Pinpoint the cell where the given text exists, returning its (x, y) midpoint coordinate. 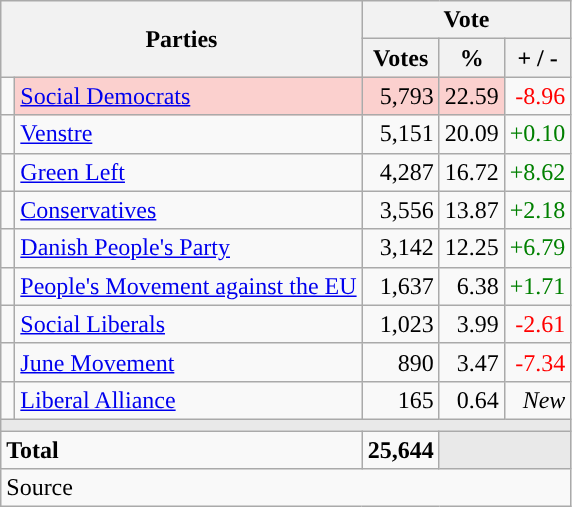
+8.62 (538, 172)
1,637 (400, 286)
+2.18 (538, 210)
+0.10 (538, 134)
+ / - (538, 58)
Venstre (188, 134)
Vote (466, 20)
890 (400, 362)
% (472, 58)
New (538, 400)
25,644 (400, 449)
3,142 (400, 248)
-2.61 (538, 324)
Conservatives (188, 210)
Parties (182, 39)
Source (286, 488)
+6.79 (538, 248)
3,556 (400, 210)
5,151 (400, 134)
Social Democrats (188, 96)
+1.71 (538, 286)
Green Left (188, 172)
Liberal Alliance (188, 400)
12.25 (472, 248)
-7.34 (538, 362)
16.72 (472, 172)
20.09 (472, 134)
6.38 (472, 286)
People's Movement against the EU (188, 286)
Votes (400, 58)
1,023 (400, 324)
165 (400, 400)
Total (182, 449)
22.59 (472, 96)
Social Liberals (188, 324)
Danish People's Party (188, 248)
June Movement (188, 362)
13.87 (472, 210)
4,287 (400, 172)
-8.96 (538, 96)
0.64 (472, 400)
3.47 (472, 362)
3.99 (472, 324)
5,793 (400, 96)
